Provide the [x, y] coordinate of the cell's center where the given text is located.  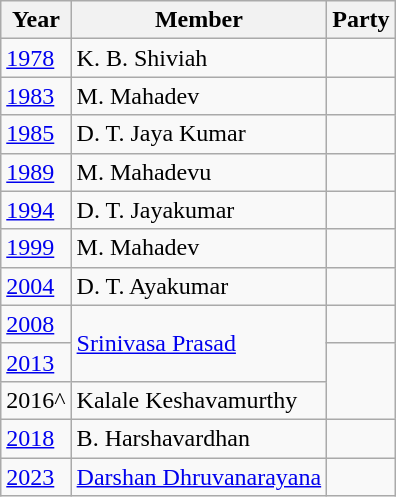
1985 [36, 134]
D. T. Jaya Kumar [199, 134]
1978 [36, 58]
2008 [36, 324]
Darshan Dhruvanarayana [199, 477]
2018 [36, 438]
1994 [36, 210]
Party [361, 20]
B. Harshavardhan [199, 438]
1999 [36, 248]
Member [199, 20]
2013 [36, 362]
M. Mahadevu [199, 172]
D. T. Ayakumar [199, 286]
2023 [36, 477]
Kalale Keshavamurthy [199, 400]
K. B. Shiviah [199, 58]
1983 [36, 96]
Year [36, 20]
Srinivasa Prasad [199, 343]
D. T. Jayakumar [199, 210]
2016^ [36, 400]
1989 [36, 172]
2004 [36, 286]
